For the text-containing cell, return its midpoint in [X, Y] coordinate format. 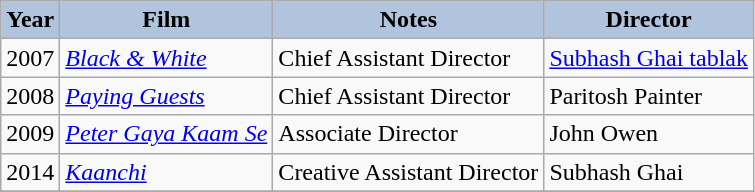
Notes [408, 20]
Creative Assistant Director [408, 172]
Paritosh Painter [649, 96]
Subhash Ghai [649, 172]
2008 [30, 96]
Film [166, 20]
Subhash Ghai tablak [649, 58]
2007 [30, 58]
Black & White [166, 58]
Paying Guests [166, 96]
Year [30, 20]
Kaanchi [166, 172]
Peter Gaya Kaam Se [166, 134]
2009 [30, 134]
2014 [30, 172]
John Owen [649, 134]
Associate Director [408, 134]
Director [649, 20]
